Return the [X, Y] coordinate for the center point of the cell that contains the specified text.  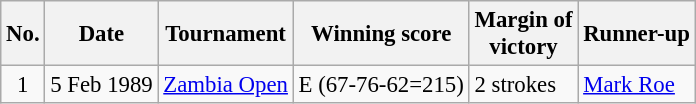
Margin ofvictory [524, 34]
Date [102, 34]
Zambia Open [226, 85]
No. [23, 34]
E (67-76-62=215) [381, 85]
Tournament [226, 34]
5 Feb 1989 [102, 85]
Runner-up [636, 34]
2 strokes [524, 85]
1 [23, 85]
Mark Roe [636, 85]
Winning score [381, 34]
